Scan for the cell matching the given text and deliver its (x, y) coordinate at center. 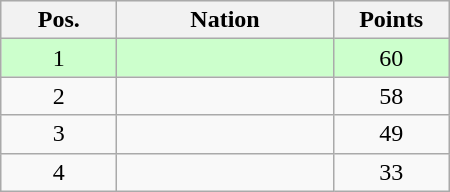
33 (391, 172)
3 (59, 134)
Nation (225, 20)
1 (59, 58)
58 (391, 96)
Pos. (59, 20)
2 (59, 96)
49 (391, 134)
Points (391, 20)
4 (59, 172)
60 (391, 58)
